Detect which cell encompasses the target text, then output its (x, y) center coordinate. 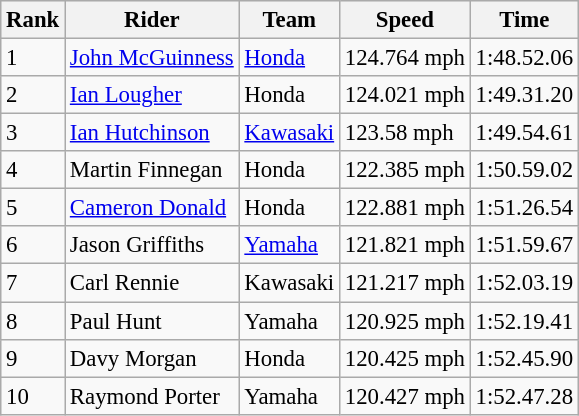
Ian Lougher (152, 95)
124.764 mph (404, 58)
Jason Griffiths (152, 245)
1:52.47.28 (524, 396)
1:51.59.67 (524, 245)
1:50.59.02 (524, 170)
Rider (152, 20)
8 (33, 321)
122.881 mph (404, 208)
2 (33, 95)
1:52.19.41 (524, 321)
1:52.03.19 (524, 283)
Raymond Porter (152, 396)
3 (33, 133)
John McGuinness (152, 58)
1:49.31.20 (524, 95)
1:48.52.06 (524, 58)
Carl Rennie (152, 283)
121.821 mph (404, 245)
Cameron Donald (152, 208)
10 (33, 396)
124.021 mph (404, 95)
121.217 mph (404, 283)
Team (289, 20)
1:52.45.90 (524, 358)
120.425 mph (404, 358)
Martin Finnegan (152, 170)
122.385 mph (404, 170)
1:51.26.54 (524, 208)
9 (33, 358)
6 (33, 245)
123.58 mph (404, 133)
4 (33, 170)
Davy Morgan (152, 358)
7 (33, 283)
1:49.54.61 (524, 133)
Time (524, 20)
5 (33, 208)
Speed (404, 20)
Ian Hutchinson (152, 133)
1 (33, 58)
120.427 mph (404, 396)
Paul Hunt (152, 321)
Rank (33, 20)
120.925 mph (404, 321)
